From the cell containing the given text, extract its center point as (X, Y) coordinate. 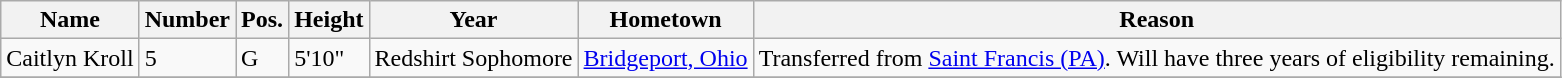
Name (70, 20)
Reason (1156, 20)
5 (187, 58)
Pos. (262, 20)
Bridgeport, Ohio (666, 58)
Hometown (666, 20)
G (262, 58)
Height (329, 20)
Year (474, 20)
Redshirt Sophomore (474, 58)
Number (187, 20)
5'10" (329, 58)
Caitlyn Kroll (70, 58)
Transferred from Saint Francis (PA). Will have three years of eligibility remaining. (1156, 58)
